Find where the given text appears and provide that cell's center as (x, y) coordinate. 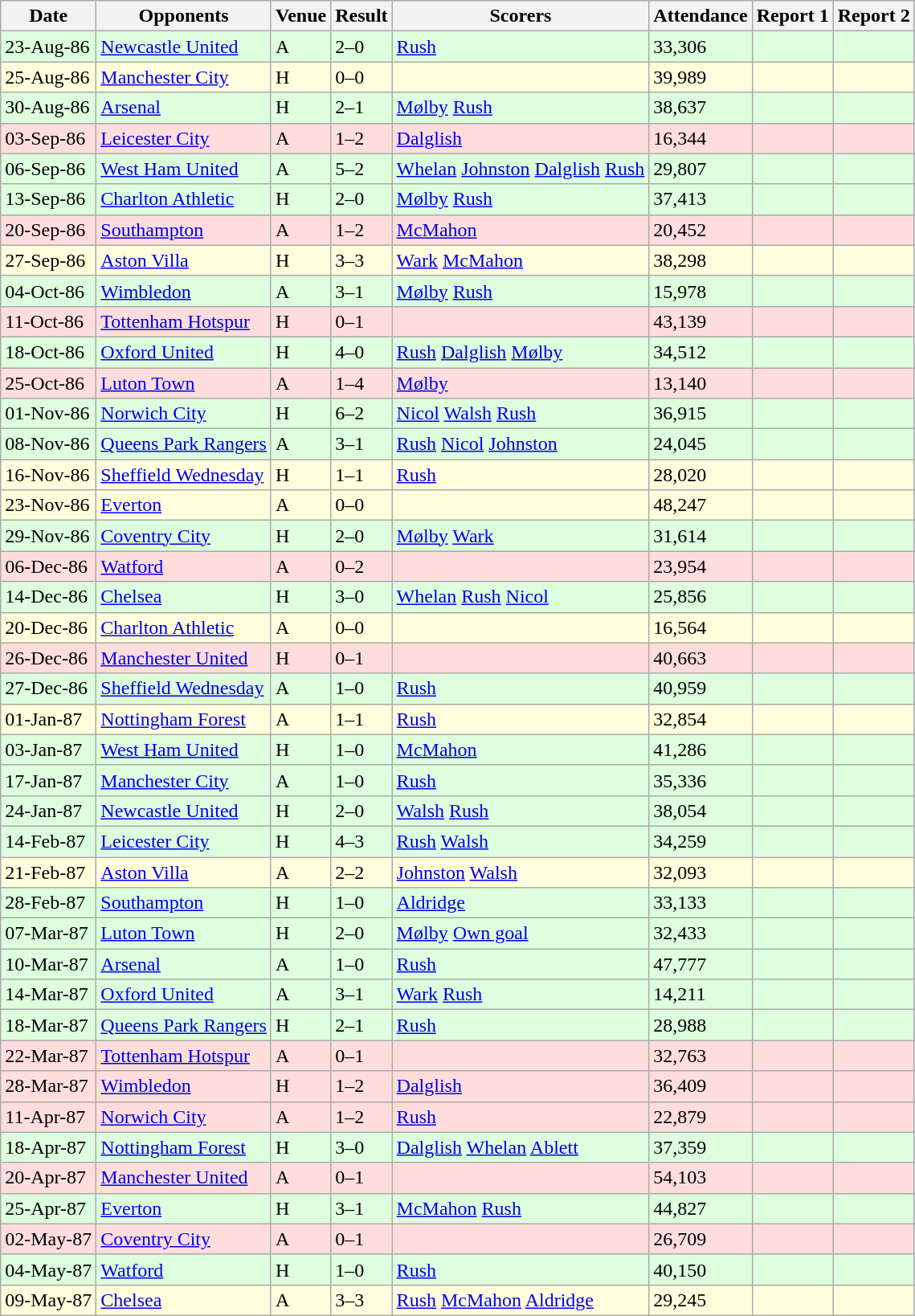
24,045 (701, 444)
38,637 (701, 108)
03-Sep-86 (48, 138)
Scorers (521, 16)
32,854 (701, 719)
25,856 (701, 597)
14,211 (701, 995)
34,512 (701, 352)
Date (48, 16)
31,614 (701, 536)
23-Aug-86 (48, 47)
54,103 (701, 1178)
03-Jan-87 (48, 750)
Johnston Walsh (521, 872)
18-Mar-87 (48, 1025)
21-Feb-87 (48, 872)
01-Nov-86 (48, 414)
27-Dec-86 (48, 689)
Result (362, 16)
13,140 (701, 383)
27-Sep-86 (48, 260)
29,245 (701, 1300)
17-Jan-87 (48, 780)
16-Nov-86 (48, 475)
Report 2 (874, 16)
08-Nov-86 (48, 444)
Walsh Rush (521, 811)
15,978 (701, 291)
20-Apr-87 (48, 1178)
33,133 (701, 903)
07-Mar-87 (48, 934)
4–0 (362, 352)
24-Jan-87 (48, 811)
Report 1 (792, 16)
14-Dec-86 (48, 597)
Attendance (701, 16)
43,139 (701, 321)
37,413 (701, 199)
38,054 (701, 811)
32,763 (701, 1056)
32,433 (701, 934)
40,663 (701, 658)
38,298 (701, 260)
11-Oct-86 (48, 321)
13-Sep-86 (48, 199)
18-Oct-86 (48, 352)
39,989 (701, 77)
25-Oct-86 (48, 383)
28-Mar-87 (48, 1086)
Dalglish Whelan Ablett (521, 1147)
40,959 (701, 689)
Wark Rush (521, 995)
02-May-87 (48, 1239)
16,564 (701, 627)
6–2 (362, 414)
Whelan Rush Nicol (521, 597)
Rush Nicol Johnston (521, 444)
4–3 (362, 841)
47,777 (701, 964)
32,093 (701, 872)
Mølby (521, 383)
36,409 (701, 1086)
0–2 (362, 566)
Rush Dalglish Mølby (521, 352)
25-Aug-86 (48, 77)
23-Nov-86 (48, 505)
23,954 (701, 566)
Mølby Wark (521, 536)
5–2 (362, 169)
28,988 (701, 1025)
01-Jan-87 (48, 719)
29,807 (701, 169)
35,336 (701, 780)
04-May-87 (48, 1269)
11-Apr-87 (48, 1117)
10-Mar-87 (48, 964)
37,359 (701, 1147)
Venue (300, 16)
22,879 (701, 1117)
16,344 (701, 138)
22-Mar-87 (48, 1056)
06-Dec-86 (48, 566)
1–4 (362, 383)
06-Sep-86 (48, 169)
41,286 (701, 750)
25-Apr-87 (48, 1208)
14-Feb-87 (48, 841)
34,259 (701, 841)
Mølby Own goal (521, 934)
Whelan Johnston Dalglish Rush (521, 169)
28,020 (701, 475)
48,247 (701, 505)
Aldridge (521, 903)
44,827 (701, 1208)
26,709 (701, 1239)
28-Feb-87 (48, 903)
09-May-87 (48, 1300)
04-Oct-86 (48, 291)
33,306 (701, 47)
Opponents (184, 16)
20-Dec-86 (48, 627)
Rush McMahon Aldridge (521, 1300)
29-Nov-86 (48, 536)
Rush Walsh (521, 841)
McMahon Rush (521, 1208)
18-Apr-87 (48, 1147)
20,452 (701, 230)
14-Mar-87 (48, 995)
40,150 (701, 1269)
2–2 (362, 872)
36,915 (701, 414)
Nicol Walsh Rush (521, 414)
20-Sep-86 (48, 230)
Wark McMahon (521, 260)
30-Aug-86 (48, 108)
26-Dec-86 (48, 658)
